Detect which cell encompasses the target text, then output its [X, Y] center coordinate. 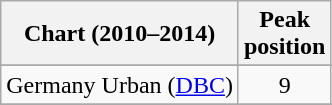
9 [284, 85]
Chart (2010–2014) [120, 34]
Peakposition [284, 34]
Germany Urban (DBC) [120, 85]
